Return [X, Y] of the center of cell containing provided text 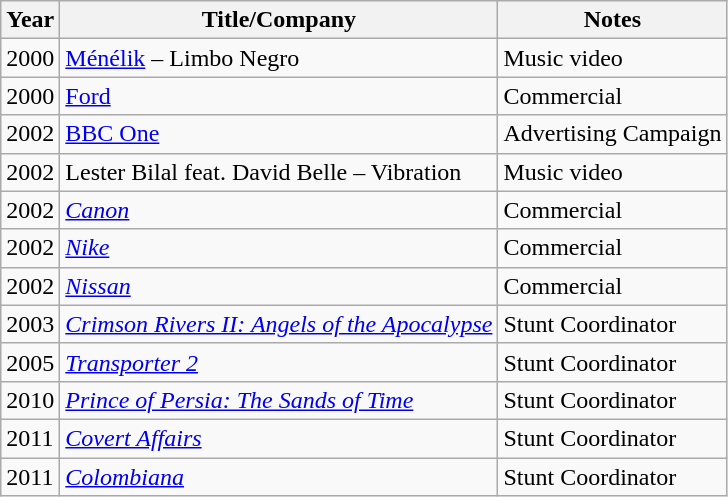
2005 [30, 362]
Ford [279, 96]
BBC One [279, 134]
2010 [30, 400]
Notes [612, 20]
Lester Bilal feat. David Belle – Vibration [279, 172]
Advertising Campaign [612, 134]
Nissan [279, 286]
Crimson Rivers II: Angels of the Apocalypse [279, 324]
Title/Company [279, 20]
Colombiana [279, 477]
Prince of Persia: The Sands of Time [279, 400]
Year [30, 20]
Transporter 2 [279, 362]
2003 [30, 324]
Covert Affairs [279, 438]
Nike [279, 248]
Ménélik – Limbo Negro [279, 58]
Canon [279, 210]
